Determine the (X, Y) coordinate at the center of the cell enclosing the given text.  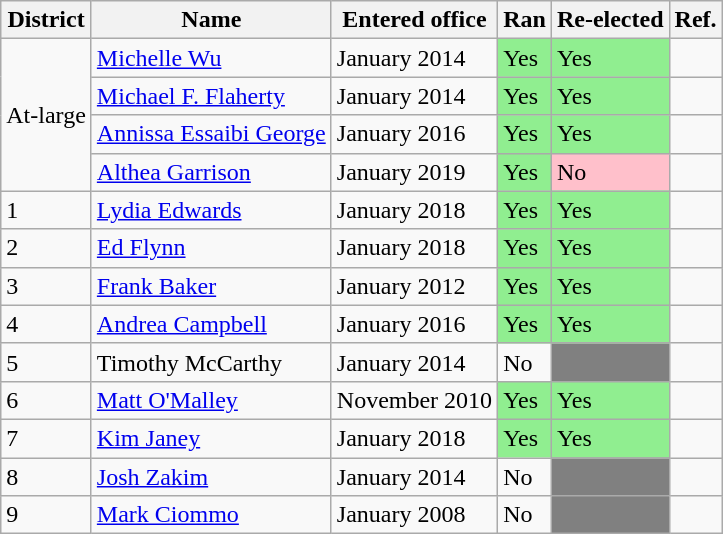
7 (46, 438)
Michael F. Flaherty (211, 96)
Mark Ciommo (211, 515)
November 2010 (414, 400)
January 2012 (414, 286)
Ran (525, 20)
Ref. (696, 20)
4 (46, 324)
5 (46, 362)
January 2008 (414, 515)
At-large (46, 115)
Josh Zakim (211, 477)
Andrea Campbell (211, 324)
Frank Baker (211, 286)
January 2019 (414, 172)
Ed Flynn (211, 248)
Entered office (414, 20)
Annissa Essaibi George (211, 134)
Matt O'Malley (211, 400)
8 (46, 477)
1 (46, 210)
Timothy McCarthy (211, 362)
District (46, 20)
Michelle Wu (211, 58)
Althea Garrison (211, 172)
Lydia Edwards (211, 210)
3 (46, 286)
6 (46, 400)
Kim Janey (211, 438)
2 (46, 248)
9 (46, 515)
Name (211, 20)
Re-elected (610, 20)
